Locate the cell with the specified text and output its (X, Y) center coordinate. 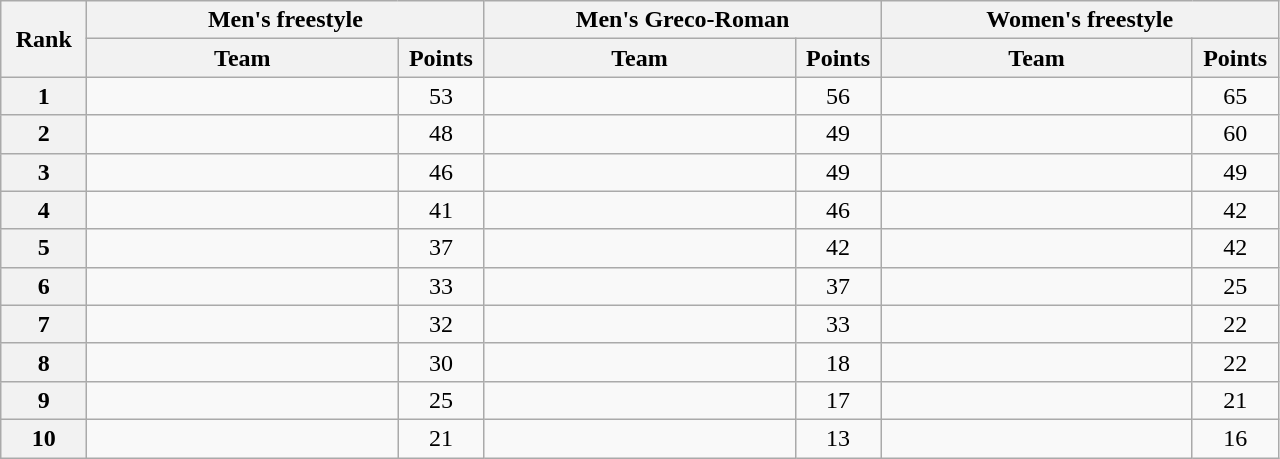
6 (44, 286)
8 (44, 362)
Men's Greco-Roman (682, 20)
Rank (44, 39)
18 (838, 362)
16 (1235, 438)
9 (44, 400)
2 (44, 134)
32 (441, 324)
60 (1235, 134)
10 (44, 438)
Men's freestyle (286, 20)
53 (441, 96)
41 (441, 210)
Women's freestyle (1080, 20)
7 (44, 324)
4 (44, 210)
65 (1235, 96)
17 (838, 400)
13 (838, 438)
1 (44, 96)
48 (441, 134)
3 (44, 172)
56 (838, 96)
5 (44, 248)
30 (441, 362)
